Pinpoint the cell where the given text exists, returning its (X, Y) midpoint coordinate. 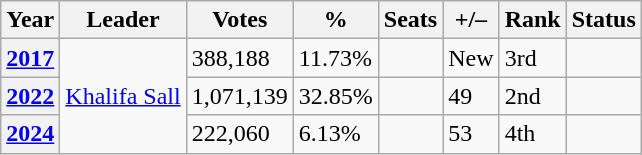
Leader (123, 20)
Khalifa Sall (123, 96)
6.13% (336, 134)
2022 (30, 96)
222,060 (240, 134)
388,188 (240, 58)
% (336, 20)
Votes (240, 20)
49 (471, 96)
Status (604, 20)
4th (532, 134)
11.73% (336, 58)
3rd (532, 58)
32.85% (336, 96)
Year (30, 20)
+/– (471, 20)
53 (471, 134)
2nd (532, 96)
Rank (532, 20)
Seats (410, 20)
1,071,139 (240, 96)
2024 (30, 134)
New (471, 58)
2017 (30, 58)
